Return (X, Y) of the center of cell containing provided text 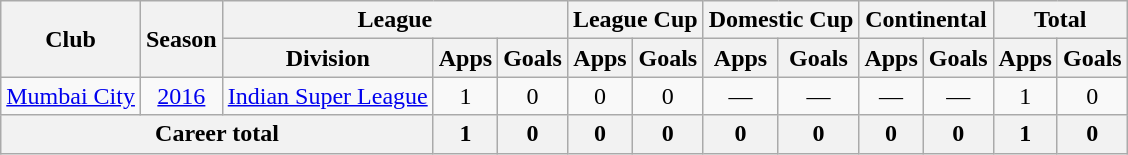
Career total (217, 134)
Season (181, 39)
Total (1060, 20)
Domestic Cup (781, 20)
League (394, 20)
Mumbai City (71, 96)
2016 (181, 96)
Indian Super League (328, 96)
Division (328, 58)
Continental (926, 20)
League Cup (635, 20)
Club (71, 39)
